Identify which cell holds the provided text, then report its [x, y] central coordinate. 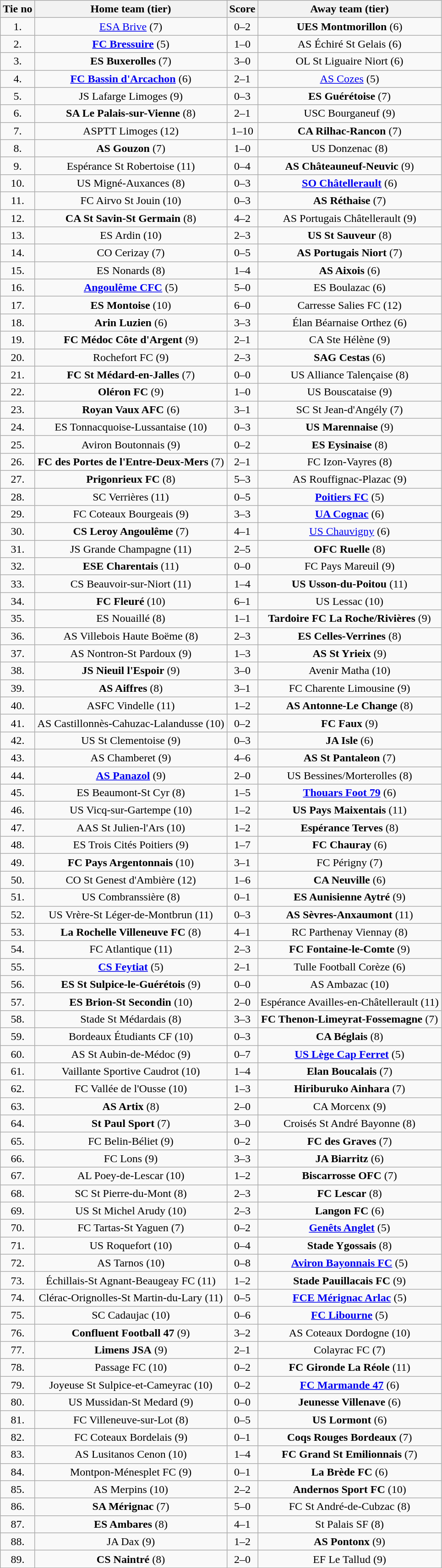
ES Aunisienne Aytré (9) [349, 897]
43. [17, 758]
15. [17, 270]
US Bouscataise (9) [349, 392]
AS Sèvres-Anxaumont (11) [349, 915]
6–1 [242, 601]
USC Bourganeuf (9) [349, 113]
51. [17, 897]
47. [17, 828]
2–5 [242, 549]
FC Coteaux Bordelais (9) [131, 1437]
FC Belin-Béliet (9) [131, 1141]
AS Portugais Niort (7) [349, 253]
St Paul Sport (7) [131, 1124]
SA Le Palais-sur-Vienne (8) [131, 113]
57. [17, 1002]
ES Eysinaise (8) [349, 444]
JA Biarritz (6) [349, 1158]
89. [17, 1559]
Elan Boucalais (7) [349, 1072]
56. [17, 984]
40. [17, 706]
FC St Médard-en-Jalles (7) [131, 375]
37. [17, 653]
65. [17, 1141]
68. [17, 1193]
RC Parthenay Viennay (8) [349, 932]
AS Cozes (5) [349, 79]
AS Rouffignac-Plazac (9) [349, 479]
FC Pays Mareuil (9) [349, 566]
ES Guérétoise (7) [349, 96]
AS Tarnos (10) [131, 1263]
ASFC Vindelle (11) [131, 706]
SAG Cestas (6) [349, 357]
45. [17, 793]
11. [17, 200]
JS Lafarge Limoges (9) [131, 96]
US Pays Maixentais (11) [349, 810]
18. [17, 323]
Andernos Sport FC (10) [349, 1489]
23. [17, 410]
60. [17, 1054]
2–2 [242, 1489]
Away team (tier) [349, 9]
Aviron Boutonnais (9) [131, 444]
US Alliance Talençaise (8) [349, 375]
5. [17, 96]
AS Ambazac (10) [349, 984]
CA Rilhac-Rancon (7) [349, 131]
19. [17, 340]
28. [17, 496]
SC Verrières (11) [131, 496]
US St Michel Arudy (10) [131, 1211]
FC des Portes de l'Entre-Deux-Mers (7) [131, 462]
SC Cadaujac (10) [131, 1315]
Élan Béarnaise Orthez (6) [349, 323]
Stade Ygossais (8) [349, 1245]
Langon FC (6) [349, 1211]
FC Atlantique (11) [131, 949]
64. [17, 1124]
8. [17, 148]
84. [17, 1472]
Arin Luzien (6) [131, 323]
Poitiers FC (5) [349, 496]
CS Feytiat (5) [131, 967]
Tardoire FC La Roche/Rivières (9) [349, 619]
AS Merpins (10) [131, 1489]
FC Pays Argentonnais (10) [131, 862]
FC Izon-Vayres (8) [349, 462]
US St Clementoise (9) [131, 740]
ESA Brive (7) [131, 27]
AS Aixois (6) [349, 270]
CA Neuville (6) [349, 880]
FC Faux (9) [349, 723]
7. [17, 131]
La Brède FC (6) [349, 1472]
ES Beaumont-St Cyr (8) [131, 793]
85. [17, 1489]
13. [17, 236]
Espérance Terves (8) [349, 828]
1–7 [242, 845]
0–6 [242, 1315]
0–8 [242, 1263]
AS Castillonnès-Cahuzac-Lalandusse (10) [131, 723]
Joyeuse St Sulpice-et-Cameyrac (10) [131, 1385]
US Donzenac (8) [349, 148]
34. [17, 601]
Limens JSA (9) [131, 1350]
Score [242, 9]
SO Châtellerault (6) [349, 183]
OFC Ruelle (8) [349, 549]
Avenir Matha (10) [349, 671]
AS St Aubin-de-Médoc (9) [131, 1054]
Genêts Anglet (5) [349, 1228]
Passage FC (10) [131, 1368]
US Marennaise (9) [349, 427]
30. [17, 532]
FC Airvo St Jouin (10) [131, 200]
US Lège Cap Ferret (5) [349, 1054]
AS Portugais Châtellerault (9) [349, 218]
74. [17, 1298]
63. [17, 1106]
16. [17, 288]
Tie no [17, 9]
78. [17, 1368]
CS Leroy Angoulême (7) [131, 532]
Prigonrieux FC (8) [131, 479]
ES Tonnacquoise-Lussantaise (10) [131, 427]
AL Poey-de-Lescar (10) [131, 1176]
US Lormont (6) [349, 1420]
83. [17, 1455]
86. [17, 1507]
49. [17, 862]
FC Villeneuve-sur-Lot (8) [131, 1420]
FC Fontaine-le-Comte (9) [349, 949]
61. [17, 1072]
FC Bressuire (5) [131, 44]
9. [17, 166]
70. [17, 1228]
Jeunesse Villenave (6) [349, 1402]
Hiriburuko Ainhara (7) [349, 1089]
EF Le Tallud (9) [349, 1559]
AS Réthaise (7) [349, 200]
Échillais-St Agnant-Beaugeay FC (11) [131, 1280]
0–7 [242, 1054]
1–1 [242, 619]
AS Échiré St Gelais (6) [349, 44]
69. [17, 1211]
20. [17, 357]
4. [17, 79]
35. [17, 619]
ES Nouaillé (8) [131, 619]
36. [17, 636]
Carresse Salies FC (12) [349, 305]
ES Boulazac (6) [349, 288]
FC Fleuré (10) [131, 601]
59. [17, 1036]
Rochefort FC (9) [131, 357]
ES St Sulpice-le-Guérétois (9) [131, 984]
Confluent Football 47 (9) [131, 1333]
1–6 [242, 880]
Bordeaux Étudiants CF (10) [131, 1036]
39. [17, 688]
CA Morcenx (9) [349, 1106]
UA Cognac (6) [349, 514]
71. [17, 1245]
FC Gironde La Réole (11) [349, 1368]
53. [17, 932]
5–3 [242, 479]
Clérac-Orignolles-St Martin-du-Lary (11) [131, 1298]
62. [17, 1089]
ASPTT Limoges (12) [131, 131]
12. [17, 218]
FC Vallée de l'Ousse (10) [131, 1089]
Home team (tier) [131, 9]
FC Tartas-St Yaguen (7) [131, 1228]
4–6 [242, 758]
FC Charente Limousine (9) [349, 688]
FC Coteaux Bourgeais (9) [131, 514]
US St Sauveur (8) [349, 236]
Espérance St Robertoise (11) [131, 166]
73. [17, 1280]
76. [17, 1333]
Espérance Availles-en-Châtellerault (11) [349, 1002]
10. [17, 183]
46. [17, 810]
SC St Pierre-du-Mont (8) [131, 1193]
44. [17, 776]
29. [17, 514]
SA Mérignac (7) [131, 1507]
UES Montmorillon (6) [349, 27]
AS St Yrieix (9) [349, 653]
Stade Pauillacais FC (9) [349, 1280]
FC Lons (9) [131, 1158]
AAS St Julien-l'Ars (10) [131, 828]
FC Chauray (6) [349, 845]
Coqs Rouges Bordeaux (7) [349, 1437]
Oléron FC (9) [131, 392]
66. [17, 1158]
AS Villebois Haute Boëme (8) [131, 636]
Montpon-Ménesplet FC (9) [131, 1472]
US Roquefort (10) [131, 1245]
ES Montoise (10) [131, 305]
77. [17, 1350]
Biscarrosse OFC (7) [349, 1176]
FC Grand St Emilionnais (7) [349, 1455]
Croisés St André Bayonne (8) [349, 1124]
ES Trois Cités Poitiers (9) [131, 845]
14. [17, 253]
58. [17, 1019]
FC Lescar (8) [349, 1193]
US Vicq-sur-Gartempe (10) [131, 810]
AS Coteaux Dordogne (10) [349, 1333]
CA Ste Hélène (9) [349, 340]
US Vrère-St Léger-de-Montbrun (11) [131, 915]
Angoulême CFC (5) [131, 288]
La Rochelle Villeneuve FC (8) [131, 932]
AS Gouzon (7) [131, 148]
US Usson-du-Poitou (11) [349, 584]
ES Celles-Verrines (8) [349, 636]
75. [17, 1315]
27. [17, 479]
72. [17, 1263]
AS Lusitanos Cenon (10) [131, 1455]
OL St Liguaire Niort (6) [349, 61]
CO St Genest d'Ambière (12) [131, 880]
FC Bassin d'Arcachon (6) [131, 79]
48. [17, 845]
2. [17, 44]
AS Panazol (9) [131, 776]
JA Dax (9) [131, 1541]
FC des Graves (7) [349, 1141]
25. [17, 444]
US Bessines/Morterolles (8) [349, 776]
21. [17, 375]
1–5 [242, 793]
32. [17, 566]
FC Thenon-Limeyrat-Fossemagne (7) [349, 1019]
US Lessac (10) [349, 601]
CA St Savin-St Germain (8) [131, 218]
42. [17, 740]
ES Buxerolles (7) [131, 61]
AS Nontron-St Pardoux (9) [131, 653]
JS Nieuil l'Espoir (9) [131, 671]
ES Ambares (8) [131, 1524]
81. [17, 1420]
22. [17, 392]
FC Libourne (5) [349, 1315]
FC Périgny (7) [349, 862]
AS Antonne-Le Change (8) [349, 706]
CS Beauvoir-sur-Niort (11) [131, 584]
Tulle Football Corèze (6) [349, 967]
US Chauvigny (6) [349, 532]
US Migné-Auxances (8) [131, 183]
1. [17, 27]
FC St André-de-Cubzac (8) [349, 1507]
Aviron Bayonnais FC (5) [349, 1263]
Royan Vaux AFC (6) [131, 410]
6. [17, 113]
Stade St Médardais (8) [131, 1019]
AS Chamberet (9) [131, 758]
AS Châteauneuf-Neuvic (9) [349, 166]
JA Isle (6) [349, 740]
FCE Mérignac Arlac (5) [349, 1298]
87. [17, 1524]
Thouars Foot 79 (6) [349, 793]
Vaillante Sportive Caudrot (10) [131, 1072]
4–2 [242, 218]
50. [17, 880]
54. [17, 949]
55. [17, 967]
3. [17, 61]
80. [17, 1402]
SC St Jean-d'Angély (7) [349, 410]
St Palais SF (8) [349, 1524]
38. [17, 671]
ES Brion-St Secondin (10) [131, 1002]
3–2 [242, 1333]
41. [17, 723]
1–10 [242, 131]
31. [17, 549]
26. [17, 462]
CO Cerizay (7) [131, 253]
US Mussidan-St Medard (9) [131, 1402]
88. [17, 1541]
CS Naintré (8) [131, 1559]
JS Grande Champagne (11) [131, 549]
AS Aiffres (8) [131, 688]
82. [17, 1437]
AS St Pantaleon (7) [349, 758]
AS Artix (8) [131, 1106]
Colayrac FC (7) [349, 1350]
FC Médoc Côte d'Argent (9) [131, 340]
33. [17, 584]
ES Nonards (8) [131, 270]
6–0 [242, 305]
79. [17, 1385]
24. [17, 427]
67. [17, 1176]
52. [17, 915]
ES Ardin (10) [131, 236]
17. [17, 305]
AS Pontonx (9) [349, 1541]
US Combranssière (8) [131, 897]
CA Béglais (8) [349, 1036]
FC Marmande 47 (6) [349, 1385]
ESE Charentais (11) [131, 566]
